Return the (X, Y) coordinate for the center point of the cell that contains the specified text.  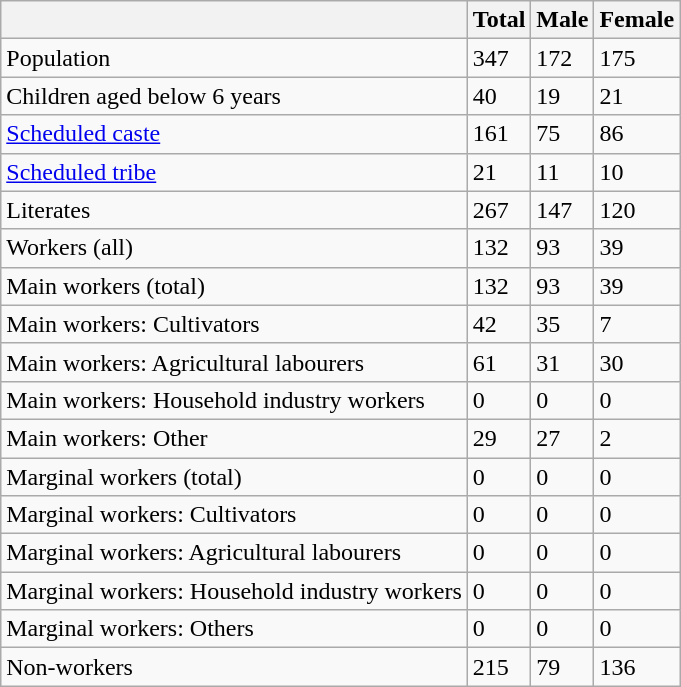
Marginal workers: Household industry workers (234, 591)
31 (562, 362)
Marginal workers: Agricultural labourers (234, 553)
35 (562, 324)
172 (562, 58)
Workers (all) (234, 248)
40 (499, 96)
Marginal workers: Others (234, 629)
75 (562, 134)
61 (499, 362)
147 (562, 210)
Female (637, 20)
7 (637, 324)
Main workers: Agricultural labourers (234, 362)
Population (234, 58)
Literates (234, 210)
Main workers (total) (234, 286)
Scheduled tribe (234, 172)
161 (499, 134)
Total (499, 20)
215 (499, 667)
Children aged below 6 years (234, 96)
Main workers: Other (234, 438)
29 (499, 438)
27 (562, 438)
19 (562, 96)
Non-workers (234, 667)
Scheduled caste (234, 134)
86 (637, 134)
267 (499, 210)
2 (637, 438)
Main workers: Cultivators (234, 324)
120 (637, 210)
42 (499, 324)
10 (637, 172)
136 (637, 667)
347 (499, 58)
30 (637, 362)
79 (562, 667)
Marginal workers: Cultivators (234, 515)
Marginal workers (total) (234, 477)
Main workers: Household industry workers (234, 400)
11 (562, 172)
Male (562, 20)
175 (637, 58)
